From the cell containing the given text, extract its center point as (X, Y) coordinate. 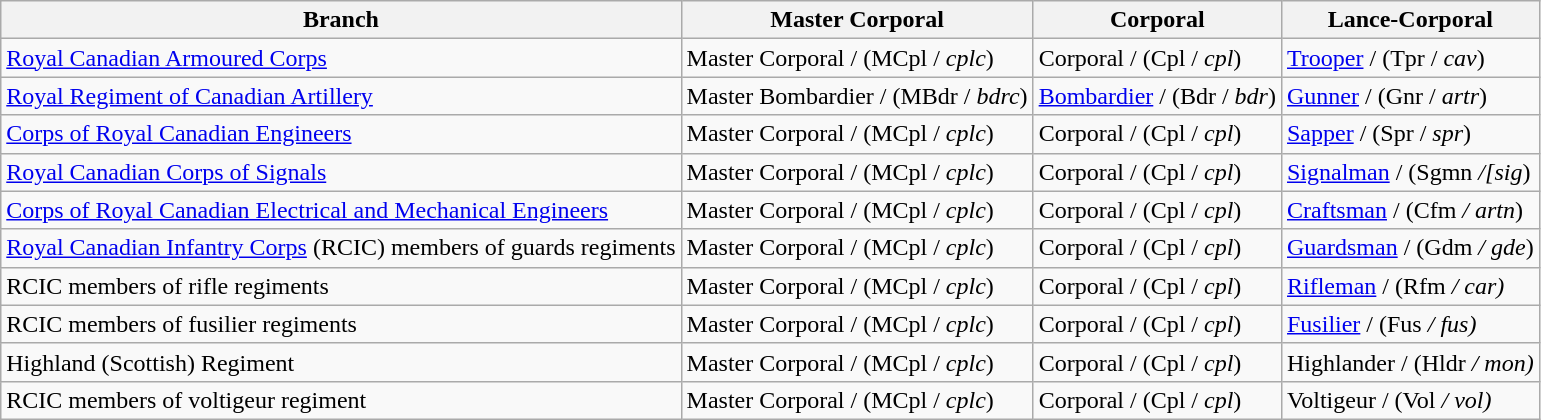
Highlander / (Hldr / mon) (1410, 362)
Fusilier / (Fus / fus) (1410, 324)
Craftsman / (Cfm / artn) (1410, 210)
RCIC members of voltigeur regiment (341, 400)
Guardsman / (Gdm / gde) (1410, 248)
Rifleman / (Rfm / car) (1410, 286)
Corporal (1157, 20)
RCIC members of fusilier regiments (341, 324)
Master Corporal (857, 20)
Corps of Royal Canadian Engineers (341, 134)
Voltigeur / (Vol / vol) (1410, 400)
Master Bombardier / (MBdr / bdrc) (857, 96)
Highland (Scottish) Regiment (341, 362)
Bombardier / (Bdr / bdr) (1157, 96)
Trooper / (Tpr / cav) (1410, 58)
Signalman / (Sgmn /[sig) (1410, 172)
Lance-Corporal (1410, 20)
Royal Regiment of Canadian Artillery (341, 96)
Royal Canadian Corps of Signals (341, 172)
Royal Canadian Infantry Corps (RCIC) members of guards regiments (341, 248)
Royal Canadian Armoured Corps (341, 58)
Branch (341, 20)
Sapper / (Spr / spr) (1410, 134)
Gunner / (Gnr / artr) (1410, 96)
Corps of Royal Canadian Electrical and Mechanical Engineers (341, 210)
RCIC members of rifle regiments (341, 286)
